From the cell containing the given text, extract its center point as (X, Y) coordinate. 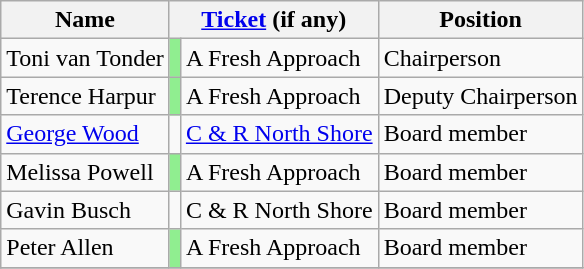
Peter Allen (86, 248)
Toni van Tonder (86, 58)
Deputy Chairperson (480, 96)
Gavin Busch (86, 210)
Terence Harpur (86, 96)
Name (86, 20)
Position (480, 20)
Chairperson (480, 58)
George Wood (86, 134)
Melissa Powell (86, 172)
Ticket (if any) (274, 20)
